Locate the cell with the specified text and output its (X, Y) center coordinate. 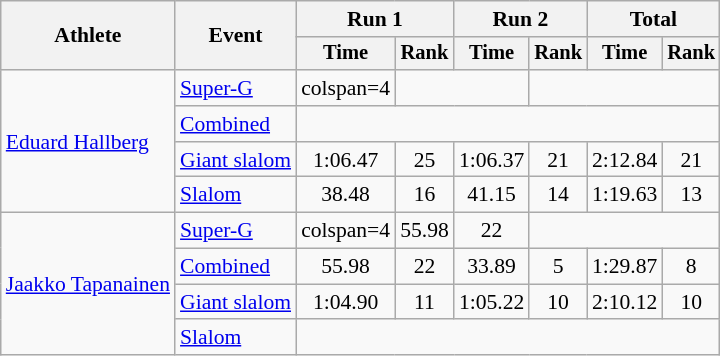
8 (691, 267)
2:12.84 (624, 160)
1:06.37 (492, 160)
14 (558, 195)
25 (424, 160)
Athlete (88, 36)
33.89 (492, 267)
16 (424, 195)
1:19.63 (624, 195)
38.48 (346, 195)
1:29.87 (624, 267)
Run 2 (520, 19)
41.15 (492, 195)
Eduard Hallberg (88, 141)
1:06.47 (346, 160)
11 (424, 302)
1:04.90 (346, 302)
Total (654, 19)
2:10.12 (624, 302)
13 (691, 195)
1:05.22 (492, 302)
Run 1 (375, 19)
5 (558, 267)
Event (236, 36)
Jaakko Tapanainen (88, 284)
